For the text-containing cell, return its midpoint in (x, y) coordinate format. 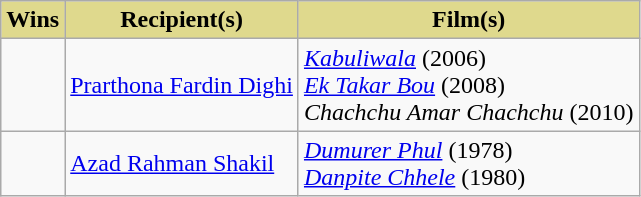
Prarthona Fardin Dighi (182, 85)
Recipient(s) (182, 20)
Dumurer Phul (1978) Danpite Chhele (1980) (468, 164)
Film(s) (468, 20)
Kabuliwala (2006) Ek Takar Bou (2008) Chachchu Amar Chachchu (2010) (468, 85)
Wins (33, 20)
Azad Rahman Shakil (182, 164)
